Determine the (X, Y) coordinate at the center of the cell enclosing the given text.  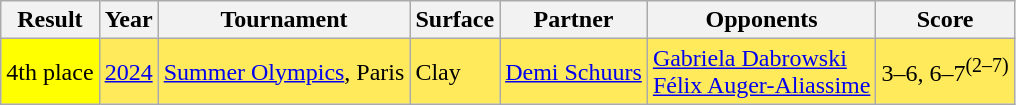
4th place (50, 72)
Partner (574, 20)
Clay (455, 72)
Demi Schuurs (574, 72)
Opponents (762, 20)
Tournament (284, 20)
Result (50, 20)
Summer Olympics, Paris (284, 72)
Gabriela Dabrowski Félix Auger-Aliassime (762, 72)
2024 (128, 72)
Surface (455, 20)
3–6, 6–7(2–7) (945, 72)
Score (945, 20)
Year (128, 20)
